Search for the cell housing the specified text and yield its (x, y) center coordinate. 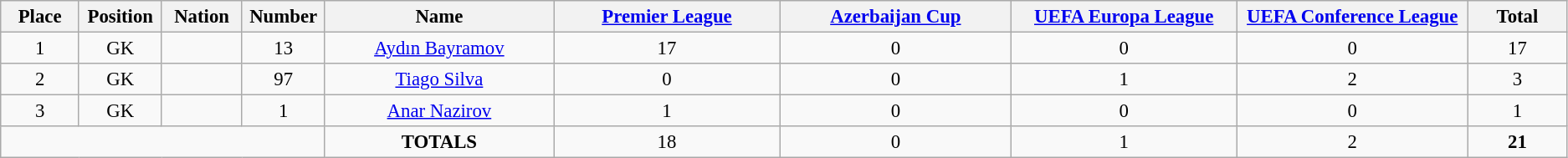
Aydın Bayramov (439, 48)
Place (40, 17)
Premier League (668, 17)
Anar Nazirov (439, 111)
UEFA Conference League (1352, 17)
13 (283, 48)
97 (283, 79)
21 (1517, 142)
18 (668, 142)
Position (120, 17)
UEFA Europa League (1124, 17)
Tiago Silva (439, 79)
Number (283, 17)
Total (1517, 17)
Azerbaijan Cup (895, 17)
Nation (202, 17)
Name (439, 17)
TOTALS (439, 142)
